Provide the [x, y] coordinate of the cell's center where the given text is located.  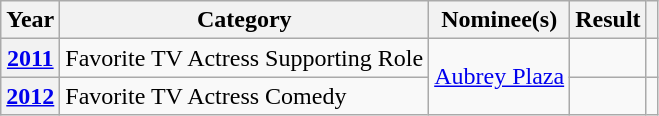
Favorite TV Actress Supporting Role [244, 58]
Favorite TV Actress Comedy [244, 96]
Result [608, 20]
Year [30, 20]
Category [244, 20]
Nominee(s) [500, 20]
2012 [30, 96]
2011 [30, 58]
Aubrey Plaza [500, 77]
